For the text-containing cell, return its midpoint in [x, y] coordinate format. 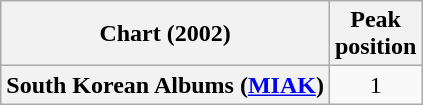
Chart (2002) [166, 34]
South Korean Albums (MIAK) [166, 85]
Peakposition [375, 34]
1 [375, 85]
